Identify which cell holds the provided text, then report its [x, y] central coordinate. 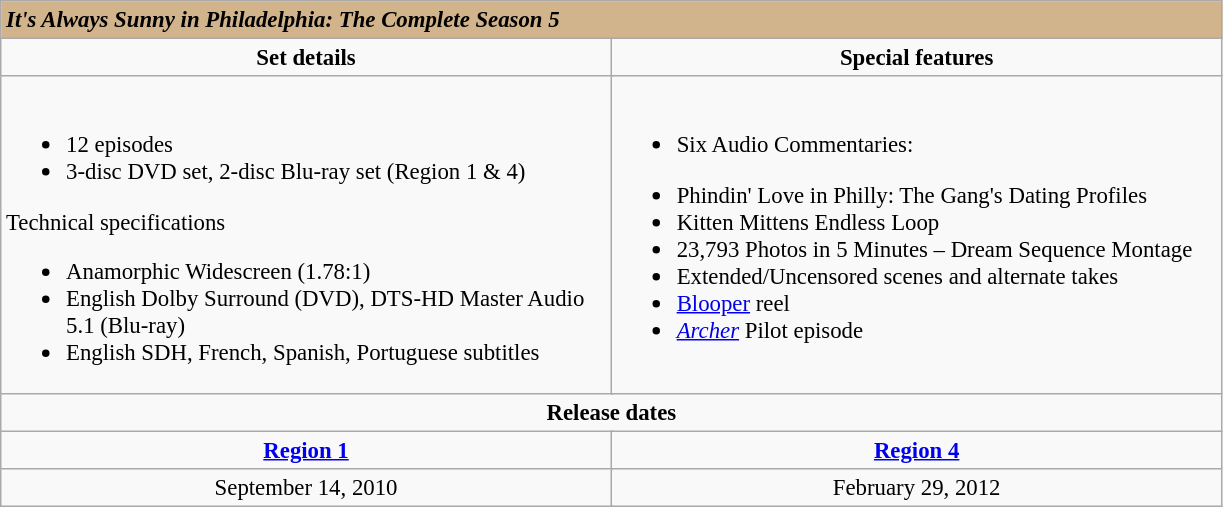
Set details [306, 58]
It's Always Sunny in Philadelphia: The Complete Season 5 [612, 20]
February 29, 2012 [916, 488]
Special features [916, 58]
September 14, 2010 [306, 488]
Region 4 [916, 450]
Region 1 [306, 450]
Release dates [612, 413]
